For the text-containing cell, return its midpoint in [X, Y] coordinate format. 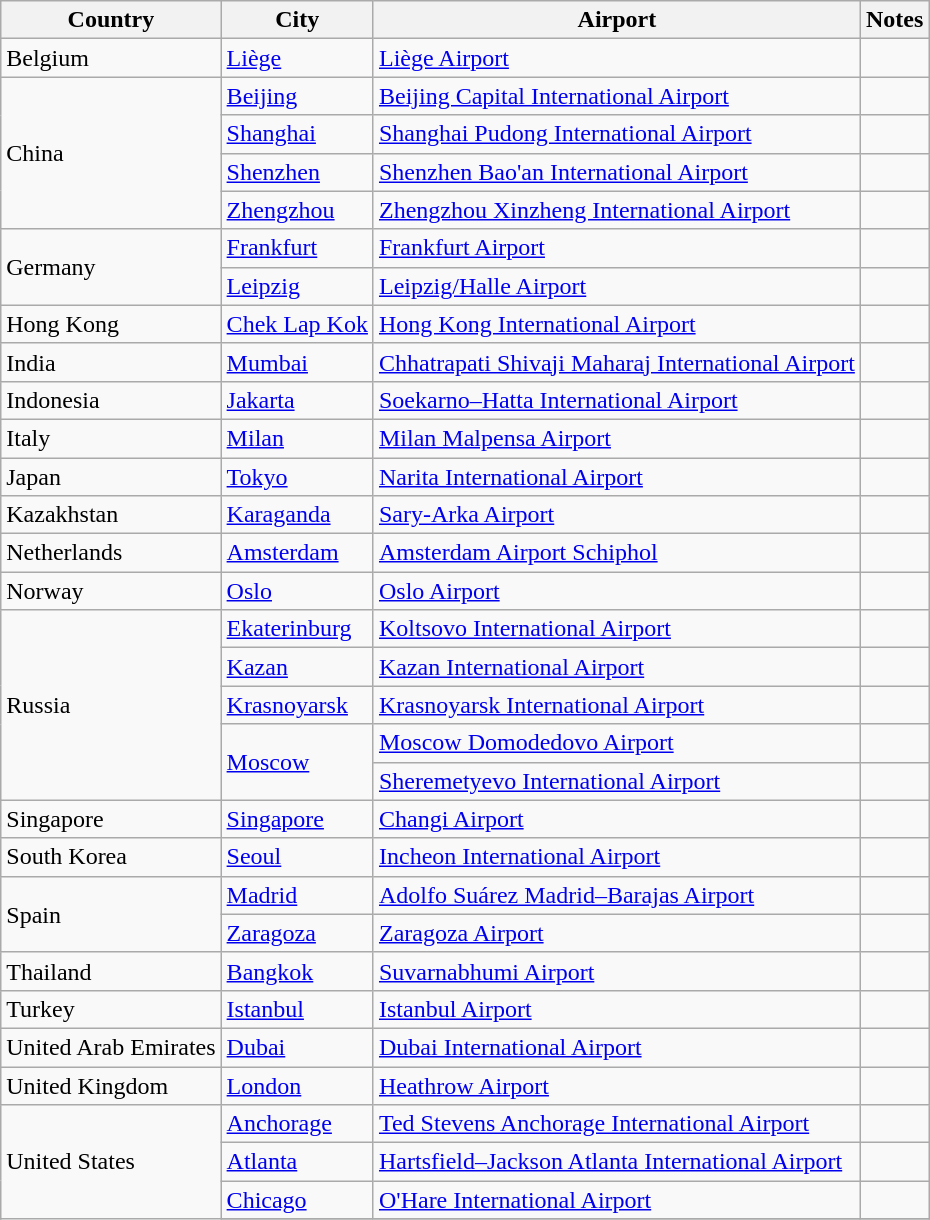
Atlanta [297, 1162]
Hartsfield–Jackson Atlanta International Airport [616, 1162]
Germany [111, 267]
O'Hare International Airport [616, 1200]
Karaganda [297, 515]
Ekaterinburg [297, 629]
Kazan [297, 667]
Dubai [297, 1047]
Hong Kong [111, 324]
City [297, 20]
Moscow [297, 762]
Mumbai [297, 362]
Milan Malpensa Airport [616, 438]
Krasnoyarsk [297, 705]
Milan [297, 438]
Frankfurt Airport [616, 248]
Zaragoza [297, 933]
Liège [297, 58]
Chicago [297, 1200]
Norway [111, 591]
Amsterdam Airport Schiphol [616, 553]
Shenzhen [297, 172]
Russia [111, 705]
Belgium [111, 58]
Kazakhstan [111, 515]
Turkey [111, 1009]
United States [111, 1162]
Seoul [297, 857]
Leipzig [297, 286]
United Kingdom [111, 1085]
Spain [111, 914]
Istanbul [297, 1009]
Chek Lap Kok [297, 324]
China [111, 153]
Indonesia [111, 400]
Soekarno–Hatta International Airport [616, 400]
Sary-Arka Airport [616, 515]
Narita International Airport [616, 477]
Netherlands [111, 553]
Oslo Airport [616, 591]
Madrid [297, 895]
Liège Airport [616, 58]
Country [111, 20]
Shenzhen Bao'an International Airport [616, 172]
Zhengzhou Xinzheng International Airport [616, 210]
Changi Airport [616, 819]
Koltsovo International Airport [616, 629]
Shanghai [297, 134]
Leipzig/Halle Airport [616, 286]
Krasnoyarsk International Airport [616, 705]
Shanghai Pudong International Airport [616, 134]
Bangkok [297, 971]
United Arab Emirates [111, 1047]
Chhatrapati Shivaji Maharaj International Airport [616, 362]
Frankfurt [297, 248]
Dubai International Airport [616, 1047]
Zaragoza Airport [616, 933]
Adolfo Suárez Madrid–Barajas Airport [616, 895]
Amsterdam [297, 553]
India [111, 362]
Notes [894, 20]
Beijing Capital International Airport [616, 96]
Italy [111, 438]
Suvarnabhumi Airport [616, 971]
Jakarta [297, 400]
Moscow Domodedovo Airport [616, 743]
Beijing [297, 96]
London [297, 1085]
South Korea [111, 857]
Hong Kong International Airport [616, 324]
Istanbul Airport [616, 1009]
Japan [111, 477]
Zhengzhou [297, 210]
Thailand [111, 971]
Airport [616, 20]
Anchorage [297, 1124]
Incheon International Airport [616, 857]
Kazan International Airport [616, 667]
Oslo [297, 591]
Sheremetyevo International Airport [616, 781]
Tokyo [297, 477]
Heathrow Airport [616, 1085]
Ted Stevens Anchorage International Airport [616, 1124]
